Locate the cell with the specified text and output its (x, y) center coordinate. 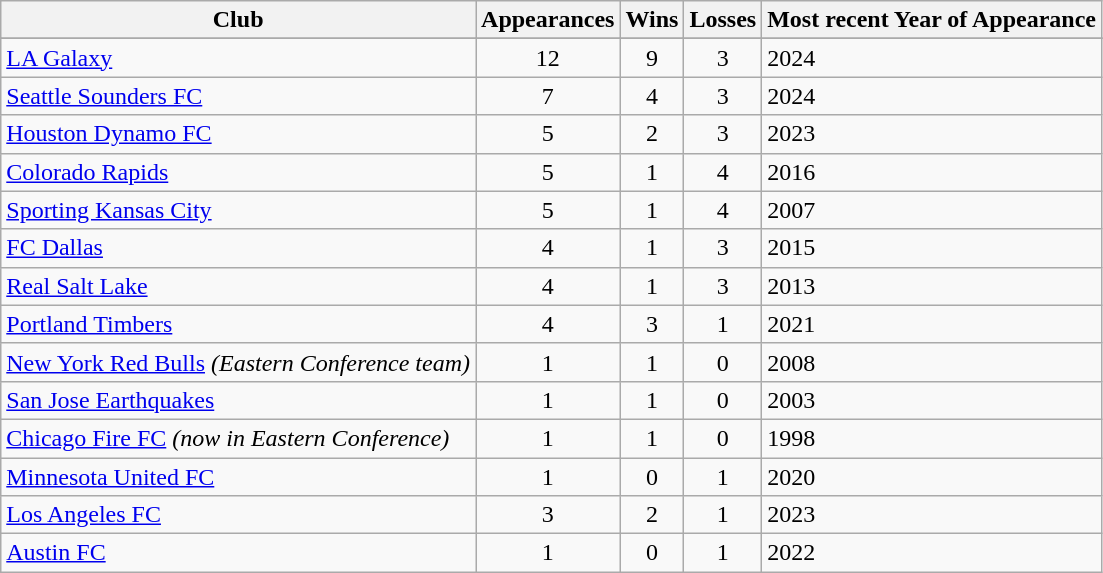
Colorado Rapids (238, 172)
12 (548, 58)
Sporting Kansas City (238, 210)
1998 (932, 438)
9 (652, 58)
Wins (652, 20)
San Jose Earthquakes (238, 400)
Club (238, 20)
2013 (932, 286)
2021 (932, 324)
FC Dallas (238, 248)
2015 (932, 248)
Most recent Year of Appearance (932, 20)
7 (548, 96)
2020 (932, 477)
2016 (932, 172)
2007 (932, 210)
Chicago Fire FC (now in Eastern Conference) (238, 438)
Houston Dynamo FC (238, 134)
2003 (932, 400)
LA Galaxy (238, 58)
New York Red Bulls (Eastern Conference team) (238, 362)
Real Salt Lake (238, 286)
Minnesota United FC (238, 477)
Seattle Sounders FC (238, 96)
Austin FC (238, 553)
Losses (723, 20)
2008 (932, 362)
Portland Timbers (238, 324)
2022 (932, 553)
Los Angeles FC (238, 515)
Appearances (548, 20)
